Detect which cell encompasses the target text, then output its (X, Y) center coordinate. 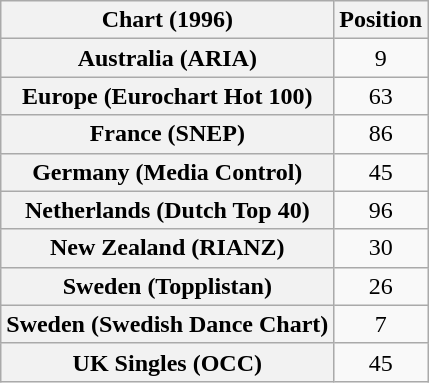
Chart (1996) (168, 20)
63 (381, 96)
Netherlands (Dutch Top 40) (168, 210)
26 (381, 286)
UK Singles (OCC) (168, 362)
France (SNEP) (168, 134)
7 (381, 324)
Australia (ARIA) (168, 58)
Position (381, 20)
Europe (Eurochart Hot 100) (168, 96)
30 (381, 248)
96 (381, 210)
9 (381, 58)
86 (381, 134)
Germany (Media Control) (168, 172)
Sweden (Swedish Dance Chart) (168, 324)
New Zealand (RIANZ) (168, 248)
Sweden (Topplistan) (168, 286)
